Return the [x, y] coordinate for the center point of the cell that contains the specified text.  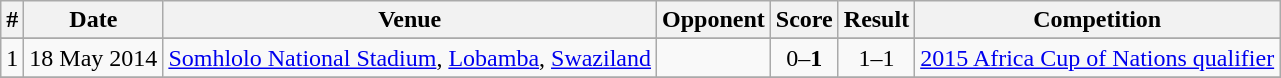
Venue [410, 20]
1 [12, 58]
# [12, 20]
Opponent [714, 20]
Somhlolo National Stadium, Lobamba, Swaziland [410, 58]
0–1 [804, 58]
Result [876, 20]
Competition [1098, 20]
Score [804, 20]
18 May 2014 [94, 58]
Date [94, 20]
1–1 [876, 58]
2015 Africa Cup of Nations qualifier [1098, 58]
